Output the (X, Y) coordinate of the center of the cell containing the given text.  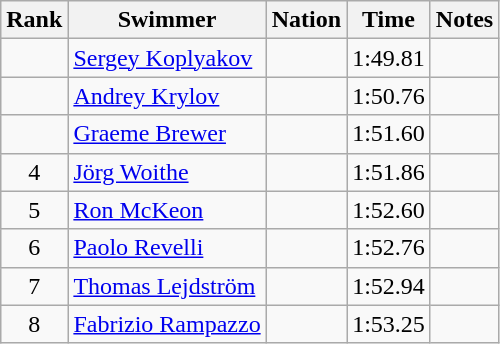
1:52.60 (389, 210)
1:53.25 (389, 324)
Time (389, 20)
4 (34, 172)
Rank (34, 20)
Andrey Krylov (167, 96)
Notes (464, 20)
Graeme Brewer (167, 134)
5 (34, 210)
7 (34, 286)
8 (34, 324)
1:49.81 (389, 58)
1:50.76 (389, 96)
Paolo Revelli (167, 248)
1:52.94 (389, 286)
Fabrizio Rampazzo (167, 324)
1:51.86 (389, 172)
Ron McKeon (167, 210)
Thomas Lejdström (167, 286)
6 (34, 248)
1:51.60 (389, 134)
Nation (306, 20)
Sergey Koplyakov (167, 58)
1:52.76 (389, 248)
Jörg Woithe (167, 172)
Swimmer (167, 20)
